Determine the [x, y] coordinate at the center of the cell enclosing the given text.  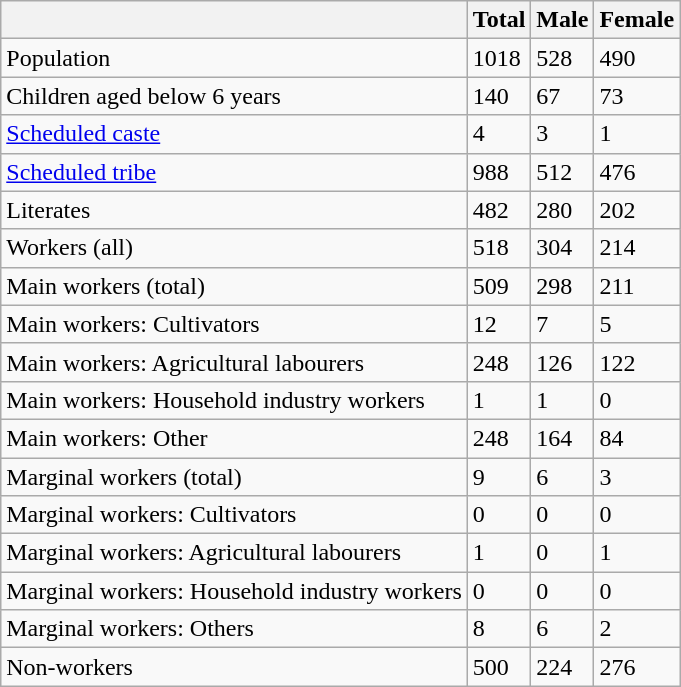
Female [637, 20]
280 [562, 210]
9 [499, 477]
12 [499, 324]
Marginal workers: Household industry workers [234, 591]
Marginal workers: Others [234, 629]
476 [637, 172]
Total [499, 20]
518 [499, 248]
Main workers: Other [234, 438]
Marginal workers: Cultivators [234, 515]
211 [637, 286]
276 [637, 667]
202 [637, 210]
304 [562, 248]
482 [499, 210]
Main workers: Household industry workers [234, 400]
Children aged below 6 years [234, 96]
Workers (all) [234, 248]
509 [499, 286]
988 [499, 172]
Main workers: Cultivators [234, 324]
528 [562, 58]
126 [562, 362]
164 [562, 438]
Marginal workers: Agricultural labourers [234, 553]
Main workers: Agricultural labourers [234, 362]
140 [499, 96]
500 [499, 667]
Population [234, 58]
Scheduled caste [234, 134]
Main workers (total) [234, 286]
2 [637, 629]
224 [562, 667]
84 [637, 438]
Male [562, 20]
Marginal workers (total) [234, 477]
1018 [499, 58]
7 [562, 324]
298 [562, 286]
490 [637, 58]
73 [637, 96]
8 [499, 629]
Literates [234, 210]
4 [499, 134]
512 [562, 172]
122 [637, 362]
Non-workers [234, 667]
214 [637, 248]
67 [562, 96]
5 [637, 324]
Scheduled tribe [234, 172]
